For the text-containing cell, return its midpoint in [x, y] coordinate format. 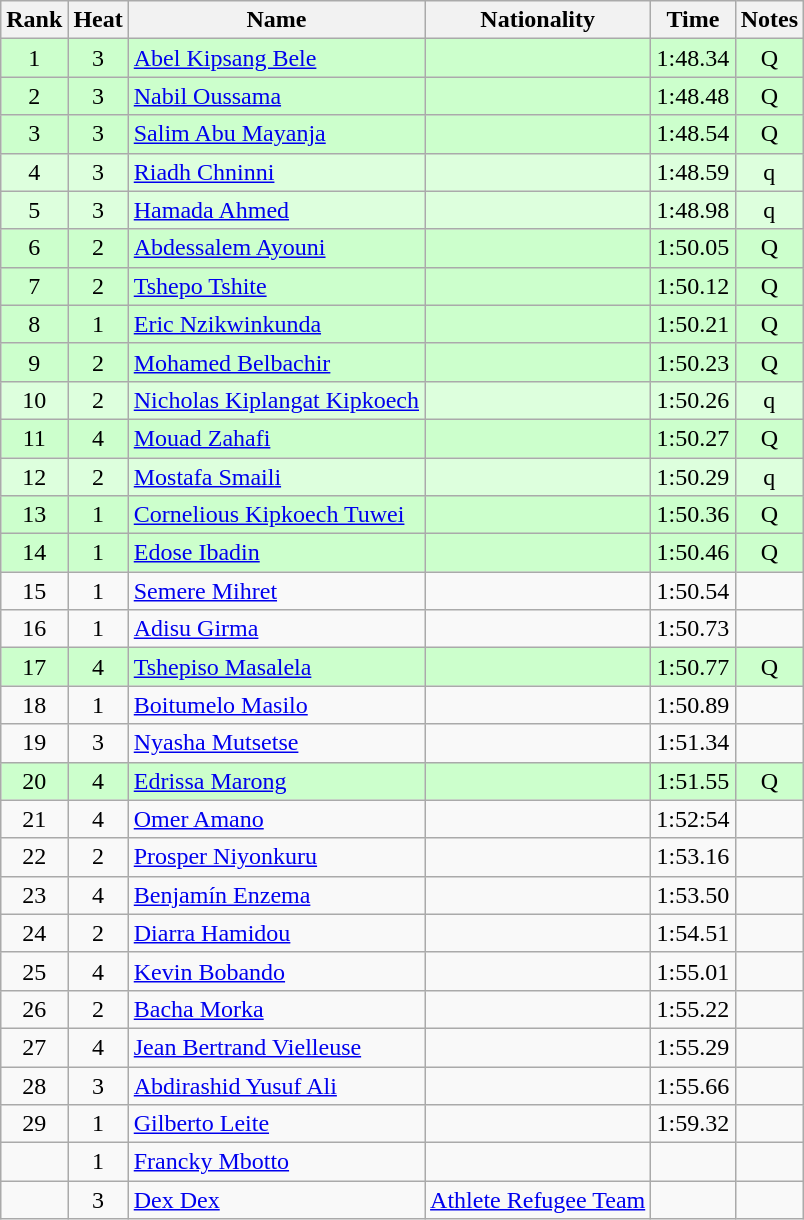
Prosper Niyonkuru [276, 857]
1:50.29 [693, 477]
Hamada Ahmed [276, 210]
1:50.27 [693, 438]
1:50.46 [693, 553]
1:51.55 [693, 781]
11 [34, 438]
1:55.29 [693, 1047]
19 [34, 743]
10 [34, 400]
18 [34, 705]
1:50.77 [693, 667]
Mohamed Belbachir [276, 362]
1:50.12 [693, 286]
1:50.89 [693, 705]
Gilberto Leite [276, 1124]
Time [693, 20]
Abel Kipsang Bele [276, 58]
Rank [34, 20]
Eric Nzikwinkunda [276, 324]
Boitumelo Masilo [276, 705]
1:50.26 [693, 400]
1:48.59 [693, 172]
8 [34, 324]
16 [34, 629]
Riadh Chninni [276, 172]
Dex Dex [276, 1200]
Edose Ibadin [276, 553]
Tshepo Tshite [276, 286]
Nabil Oussama [276, 96]
26 [34, 1009]
Omer Amano [276, 819]
28 [34, 1085]
Notes [769, 20]
1:59.32 [693, 1124]
Semere Mihret [276, 591]
24 [34, 933]
Nationality [538, 20]
13 [34, 515]
Mostafa Smaili [276, 477]
1:51.34 [693, 743]
1:55.22 [693, 1009]
Athlete Refugee Team [538, 1200]
1:50.36 [693, 515]
1:53.50 [693, 895]
Jean Bertrand Vielleuse [276, 1047]
23 [34, 895]
12 [34, 477]
5 [34, 210]
Heat [98, 20]
Tshepiso Masalela [276, 667]
1:54.51 [693, 933]
1:48.48 [693, 96]
Diarra Hamidou [276, 933]
1:55.01 [693, 971]
Nicholas Kiplangat Kipkoech [276, 400]
Name [276, 20]
1:48.34 [693, 58]
Abdessalem Ayouni [276, 248]
1:53.16 [693, 857]
27 [34, 1047]
22 [34, 857]
29 [34, 1124]
9 [34, 362]
17 [34, 667]
Edrissa Marong [276, 781]
1:50.05 [693, 248]
21 [34, 819]
15 [34, 591]
Nyasha Mutsetse [276, 743]
1:55.66 [693, 1085]
7 [34, 286]
Salim Abu Mayanja [276, 134]
Kevin Bobando [276, 971]
1:50.21 [693, 324]
1:48.54 [693, 134]
Francky Mbotto [276, 1162]
14 [34, 553]
Bacha Morka [276, 1009]
6 [34, 248]
1:52:54 [693, 819]
Mouad Zahafi [276, 438]
Cornelious Kipkoech Tuwei [276, 515]
1:50.54 [693, 591]
1:50.23 [693, 362]
1:50.73 [693, 629]
20 [34, 781]
Benjamín Enzema [276, 895]
1:48.98 [693, 210]
Abdirashid Yusuf Ali [276, 1085]
25 [34, 971]
Adisu Girma [276, 629]
